Capture the cell that displays the provided text and extract its (X, Y) central coordinate. 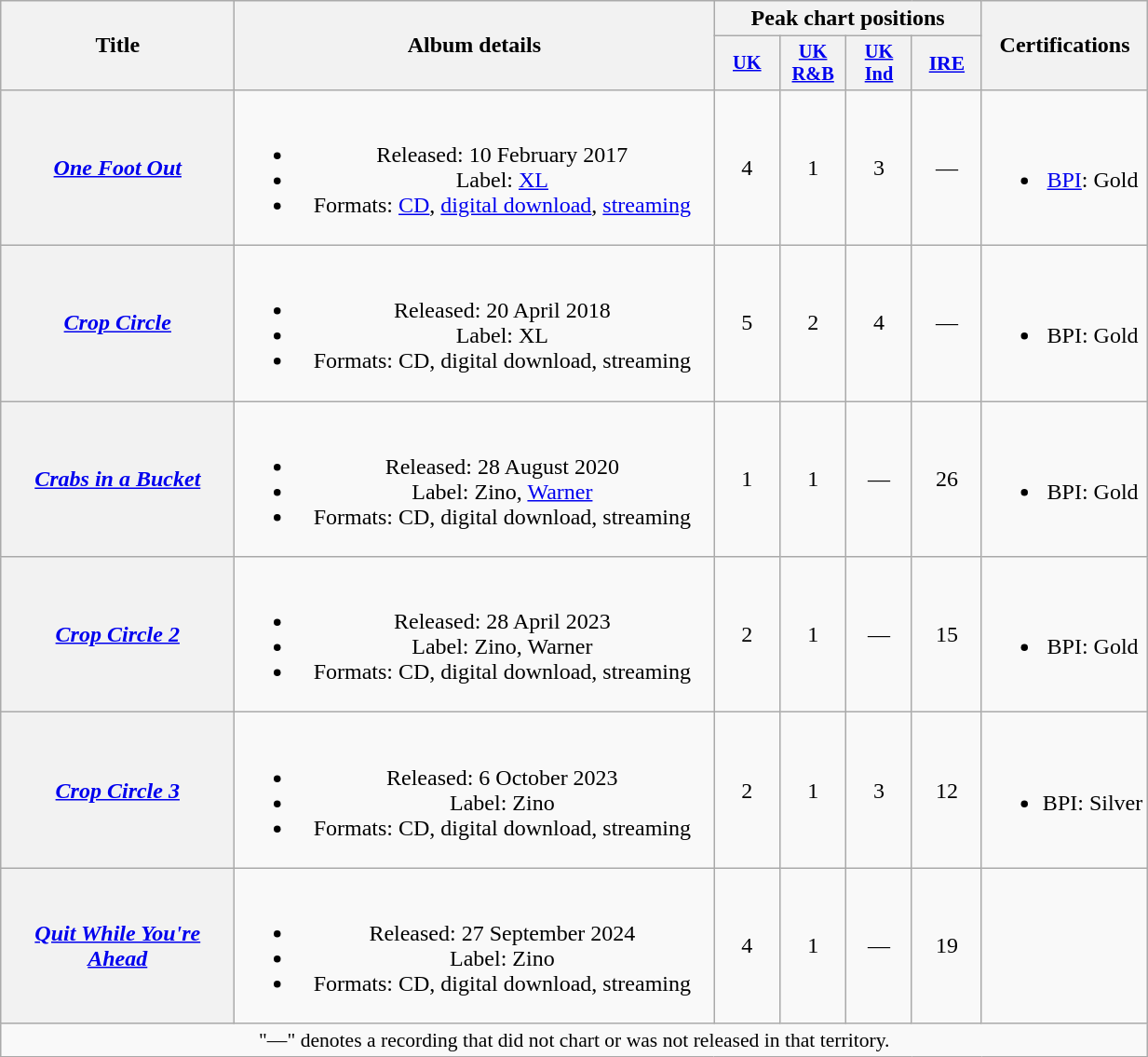
UKInd (879, 63)
19 (946, 946)
Peak chart positions (847, 19)
Released: 28 April 2023Label: Zino, WarnerFormats: CD, digital download, streaming (475, 635)
Crop Circle (117, 324)
5 (747, 324)
Released: 27 September 2024Label: ZinoFormats: CD, digital download, streaming (475, 946)
15 (946, 635)
12 (946, 790)
Title (117, 46)
IRE (946, 63)
26 (946, 479)
Album details (475, 46)
Certifications (1064, 46)
Crop Circle 2 (117, 635)
One Foot Out (117, 168)
BPI: Silver (1064, 790)
Released: 10 February 2017Label: XLFormats: CD, digital download, streaming (475, 168)
UK (747, 63)
Quit While You're Ahead (117, 946)
Released: 28 August 2020Label: Zino, WarnerFormats: CD, digital download, streaming (475, 479)
"—" denotes a recording that did not chart or was not released in that territory. (574, 1040)
Released: 20 April 2018Label: XLFormats: CD, digital download, streaming (475, 324)
UKR&B (814, 63)
Crop Circle 3 (117, 790)
Released: 6 October 2023Label: ZinoFormats: CD, digital download, streaming (475, 790)
Crabs in a Bucket (117, 479)
